Output the (X, Y) coordinate of the center of the cell containing the given text.  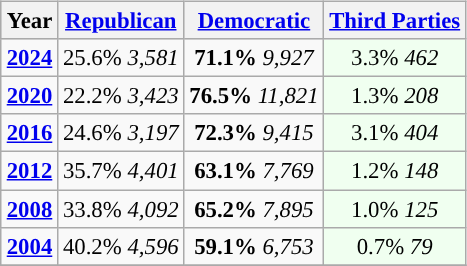
65.2% 7,895 (254, 209)
Third Parties (395, 21)
2024 (29, 58)
1.3% 208 (395, 96)
76.5% 11,821 (254, 96)
3.3% 462 (395, 58)
1.2% 148 (395, 171)
2008 (29, 209)
2012 (29, 171)
24.6% 3,197 (121, 133)
40.2% 4,596 (121, 246)
22.2% 3,423 (121, 96)
63.1% 7,769 (254, 171)
Democratic (254, 21)
2016 (29, 133)
2020 (29, 96)
25.6% 3,581 (121, 58)
71.1% 9,927 (254, 58)
33.8% 4,092 (121, 209)
2004 (29, 246)
35.7% 4,401 (121, 171)
1.0% 125 (395, 209)
59.1% 6,753 (254, 246)
72.3% 9,415 (254, 133)
Republican (121, 21)
Year (29, 21)
0.7% 79 (395, 246)
3.1% 404 (395, 133)
